Identify which cell holds the provided text, then report its (x, y) central coordinate. 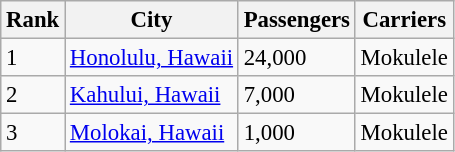
Rank (33, 20)
2 (33, 95)
Carriers (404, 20)
1,000 (296, 133)
Honolulu, Hawaii (152, 58)
Kahului, Hawaii (152, 95)
City (152, 20)
1 (33, 58)
Passengers (296, 20)
7,000 (296, 95)
24,000 (296, 58)
3 (33, 133)
Molokai, Hawaii (152, 133)
